Extract the [X, Y] coordinate from the center of the cell holding the provided text.  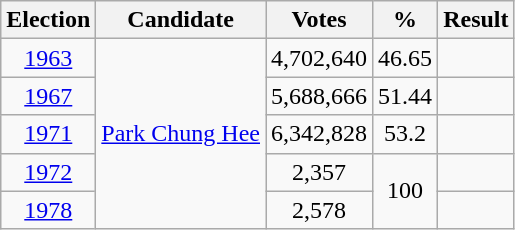
1972 [48, 172]
4,702,640 [320, 58]
Candidate [181, 20]
1971 [48, 134]
5,688,666 [320, 96]
Election [48, 20]
1967 [48, 96]
100 [406, 191]
2,357 [320, 172]
2,578 [320, 210]
53.2 [406, 134]
51.44 [406, 96]
Result [476, 20]
Park Chung Hee [181, 134]
% [406, 20]
6,342,828 [320, 134]
1978 [48, 210]
46.65 [406, 58]
Votes [320, 20]
1963 [48, 58]
